From the cell containing the given text, extract its center point as (X, Y) coordinate. 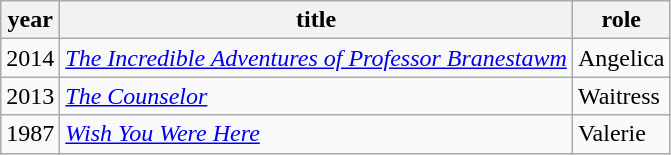
year (30, 20)
Angelica (621, 58)
Waitress (621, 96)
The Counselor (316, 96)
title (316, 20)
2014 (30, 58)
Wish You Were Here (316, 134)
1987 (30, 134)
Valerie (621, 134)
The Incredible Adventures of Professor Branestawm (316, 58)
2013 (30, 96)
role (621, 20)
